Identify which cell holds the provided text, then report its (x, y) central coordinate. 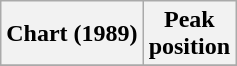
Chart (1989) (72, 34)
Peakposition (189, 34)
